Provide the (X, Y) coordinate of the cell's center where the given text is located.  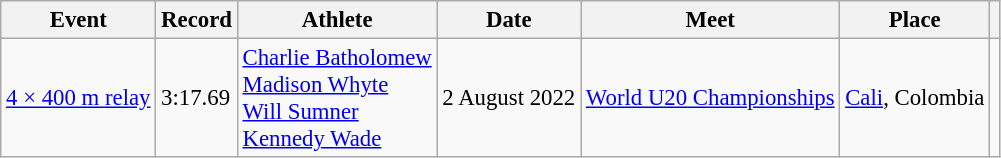
Event (78, 20)
Record (196, 20)
World U20 Championships (710, 98)
Date (509, 20)
3:17.69 (196, 98)
2 August 2022 (509, 98)
Athlete (337, 20)
Place (915, 20)
Charlie BatholomewMadison WhyteWill SumnerKennedy Wade (337, 98)
Meet (710, 20)
Cali, Colombia (915, 98)
4 × 400 m relay (78, 98)
